Pinpoint the cell where the given text exists, returning its (x, y) midpoint coordinate. 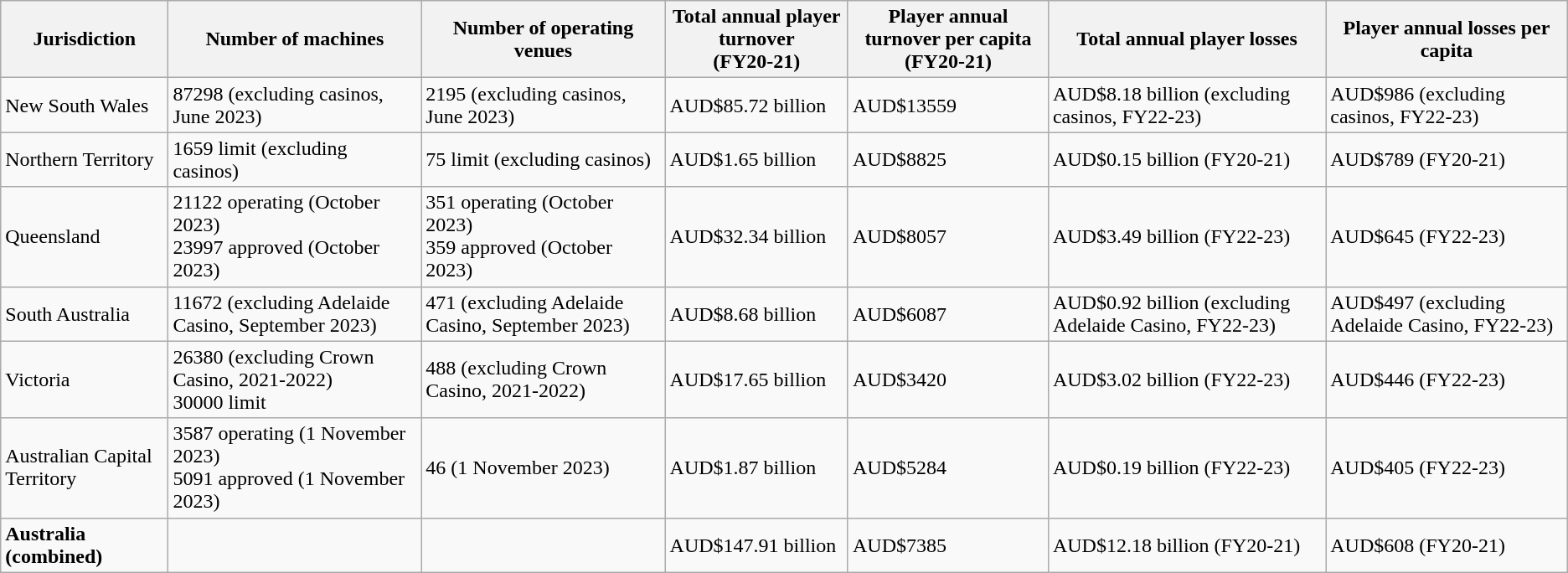
Jurisdiction (85, 39)
Number of operating venues (543, 39)
Total annual player turnover(FY20-21) (756, 39)
Total annual player losses (1186, 39)
471 (excluding Adelaide Casino, September 2023) (543, 313)
351 operating (October 2023)359 approved (October 2023) (543, 236)
26380 (excluding Crown Casino, 2021-2022)30000 limit (295, 379)
Queensland (85, 236)
AUD$17.65 billion (756, 379)
Australia (combined) (85, 545)
2195 (excluding casinos, June 2023) (543, 106)
1659 limit (excluding casinos) (295, 159)
AUD$3.02 billion (FY22-23) (1186, 379)
Player annual turnover per capita(FY20-21) (948, 39)
AUD$0.19 billion (FY22-23) (1186, 467)
AUD$12.18 billion (FY20-21) (1186, 545)
AUD$0.15 billion (FY20-21) (1186, 159)
AUD$1.65 billion (756, 159)
AUD$8825 (948, 159)
AUD$3420 (948, 379)
AUD$8057 (948, 236)
AUD$8.68 billion (756, 313)
AUD$0.92 billion (excluding Adelaide Casino, FY22-23) (1186, 313)
3587 operating (1 November 2023)5091 approved (1 November 2023) (295, 467)
AUD$986 (excluding casinos, FY22-23) (1447, 106)
75 limit (excluding casinos) (543, 159)
21122 operating (October 2023)23997 approved (October 2023) (295, 236)
AUD$6087 (948, 313)
Northern Territory (85, 159)
AUD$789 (FY20-21) (1447, 159)
87298 (excluding casinos, June 2023) (295, 106)
AUD$147.91 billion (756, 545)
AUD$446 (FY22-23) (1447, 379)
AUD$497 (excluding Adelaide Casino, FY22-23) (1447, 313)
AUD$645 (FY22-23) (1447, 236)
11672 (excluding Adelaide Casino, September 2023) (295, 313)
AUD$32.34 billion (756, 236)
AUD$8.18 billion (excluding casinos, FY22-23) (1186, 106)
AUD$1.87 billion (756, 467)
New South Wales (85, 106)
AUD$13559 (948, 106)
Number of machines (295, 39)
Player annual losses per capita (1447, 39)
AUD$3.49 billion (FY22-23) (1186, 236)
Victoria (85, 379)
AUD$405 (FY22-23) (1447, 467)
AUD$5284 (948, 467)
AUD$608 (FY20-21) (1447, 545)
Australian Capital Territory (85, 467)
488 (excluding Crown Casino, 2021-2022) (543, 379)
AUD$7385 (948, 545)
AUD$85.72 billion (756, 106)
46 (1 November 2023) (543, 467)
South Australia (85, 313)
